For the text-containing cell, return its midpoint in (X, Y) coordinate format. 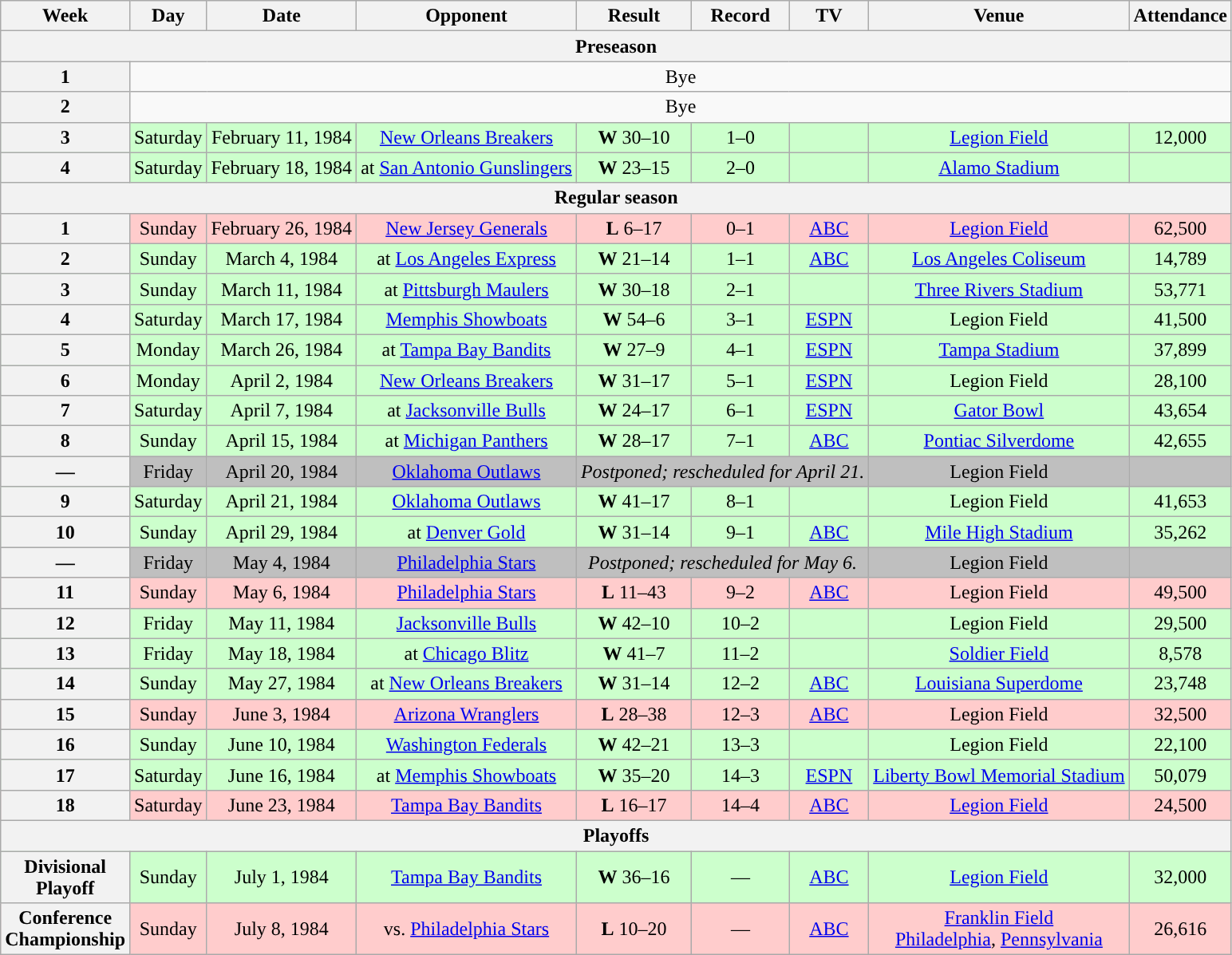
10–2 (740, 623)
9 (65, 502)
W 24–17 (634, 411)
March 4, 1984 (282, 258)
Postponed; rescheduled for May 6. (722, 562)
8 (65, 441)
Tampa Stadium (999, 349)
13–3 (740, 744)
L 28–38 (634, 714)
35,262 (1180, 532)
Attendance (1180, 16)
Washington Federals (467, 744)
15 (65, 714)
Week (65, 16)
1–0 (740, 137)
42,655 (1180, 441)
9–1 (740, 532)
53,771 (1180, 289)
41,653 (1180, 502)
W 36–16 (634, 876)
11 (65, 593)
Regular season (616, 198)
Los Angeles Coliseum (999, 258)
W 30–10 (634, 137)
32,000 (1180, 876)
May 18, 1984 (282, 653)
11–2 (740, 653)
22,100 (1180, 744)
50,079 (1180, 775)
February 26, 1984 (282, 228)
Three Rivers Stadium (999, 289)
0–1 (740, 228)
32,500 (1180, 714)
W 23–15 (634, 168)
12,000 (1180, 137)
April 7, 1984 (282, 411)
Memphis Showboats (467, 319)
Soldier Field (999, 653)
June 3, 1984 (282, 714)
W 54–6 (634, 319)
W 42–10 (634, 623)
Opponent (467, 16)
L 10–20 (634, 929)
June 23, 1984 (282, 805)
43,654 (1180, 411)
W 30–18 (634, 289)
12–2 (740, 684)
5 (65, 349)
Playoffs (616, 835)
at Los Angeles Express (467, 258)
Mile High Stadium (999, 532)
at New Orleans Breakers (467, 684)
April 2, 1984 (282, 381)
Alamo Stadium (999, 168)
Day (168, 16)
26,616 (1180, 929)
8,578 (1180, 653)
at San Antonio Gunslingers (467, 168)
W 35–20 (634, 775)
July 8, 1984 (282, 929)
Result (634, 16)
12–3 (740, 714)
23,748 (1180, 684)
June 16, 1984 (282, 775)
14–4 (740, 805)
62,500 (1180, 228)
6–1 (740, 411)
Jacksonville Bulls (467, 623)
Date (282, 16)
9–2 (740, 593)
at Tampa Bay Bandits (467, 349)
W 31–17 (634, 381)
7–1 (740, 441)
7 (65, 411)
Arizona Wranglers (467, 714)
12 (65, 623)
W 21–14 (634, 258)
February 11, 1984 (282, 137)
April 21, 1984 (282, 502)
May 27, 1984 (282, 684)
37,899 (1180, 349)
February 18, 1984 (282, 168)
TV (829, 16)
May 6, 1984 (282, 593)
Record (740, 16)
June 10, 1984 (282, 744)
2–1 (740, 289)
May 4, 1984 (282, 562)
July 1, 1984 (282, 876)
at Pittsburgh Maulers (467, 289)
Gator Bowl (999, 411)
8–1 (740, 502)
49,500 (1180, 593)
W 28–17 (634, 441)
Liberty Bowl Memorial Stadium (999, 775)
March 26, 1984 (282, 349)
13 (65, 653)
1–1 (740, 258)
2–0 (740, 168)
April 15, 1984 (282, 441)
14,789 (1180, 258)
3–1 (740, 319)
W 41–7 (634, 653)
at Chicago Blitz (467, 653)
4–1 (740, 349)
March 17, 1984 (282, 319)
Postponed; rescheduled for April 21. (722, 472)
DivisionalPlayoff (65, 876)
W 41–17 (634, 502)
New Jersey Generals (467, 228)
28,100 (1180, 381)
Venue (999, 16)
41,500 (1180, 319)
5–1 (740, 381)
14 (65, 684)
L 6–17 (634, 228)
vs. Philadelphia Stars (467, 929)
14–3 (740, 775)
at Memphis Showboats (467, 775)
W 42–21 (634, 744)
Preseason (616, 46)
W 27–9 (634, 349)
at Michigan Panthers (467, 441)
April 29, 1984 (282, 532)
May 11, 1984 (282, 623)
at Jacksonville Bulls (467, 411)
March 11, 1984 (282, 289)
Louisiana Superdome (999, 684)
6 (65, 381)
24,500 (1180, 805)
Franklin FieldPhiladelphia, Pennsylvania (999, 929)
18 (65, 805)
at Denver Gold (467, 532)
10 (65, 532)
Pontiac Silverdome (999, 441)
ConferenceChampionship (65, 929)
16 (65, 744)
17 (65, 775)
29,500 (1180, 623)
L 11–43 (634, 593)
April 20, 1984 (282, 472)
L 16–17 (634, 805)
